Output the [x, y] coordinate of the center of the cell containing the given text.  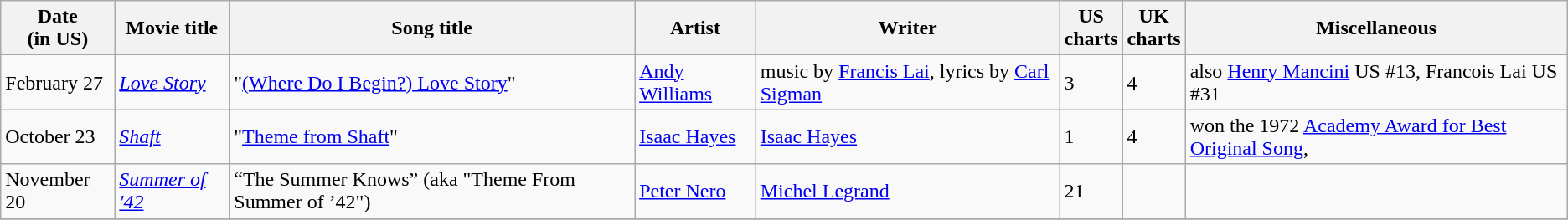
Peter Nero [695, 191]
Michel Legrand [908, 191]
UKcharts [1154, 28]
Writer [908, 28]
Miscellaneous [1376, 28]
"Theme from Shaft" [432, 137]
"(Where Do I Begin?) Love Story" [432, 82]
Love Story [173, 82]
Andy Williams [695, 82]
Artist [695, 28]
Summer of '42 [173, 191]
November 20 [58, 191]
Shaft [173, 137]
US charts [1091, 28]
February 27 [58, 82]
3 [1091, 82]
“The Summer Knows” (aka "Theme From Summer of ’42") [432, 191]
21 [1091, 191]
also Henry Mancini US #13, Francois Lai US #31 [1376, 82]
Date(in US) [58, 28]
1 [1091, 137]
October 23 [58, 137]
music by Francis Lai, lyrics by Carl Sigman [908, 82]
won the 1972 Academy Award for Best Original Song, [1376, 137]
Song title [432, 28]
Movie title [173, 28]
